Detect which cell encompasses the target text, then output its (X, Y) center coordinate. 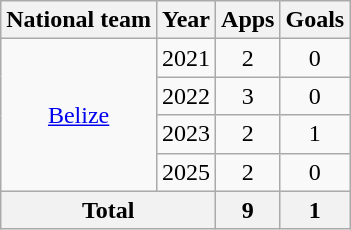
Year (186, 20)
3 (248, 96)
Apps (248, 20)
Belize (79, 115)
National team (79, 20)
Goals (315, 20)
Total (108, 210)
9 (248, 210)
2023 (186, 134)
2025 (186, 172)
2022 (186, 96)
2021 (186, 58)
